From the cell containing the given text, extract its center point as [x, y] coordinate. 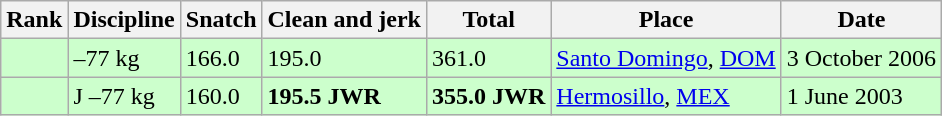
Rank [34, 20]
195.0 [344, 58]
Hermosillo, MEX [666, 96]
1 June 2003 [861, 96]
Total [488, 20]
Date [861, 20]
Clean and jerk [344, 20]
361.0 [488, 58]
Santo Domingo, DOM [666, 58]
355.0 JWR [488, 96]
195.5 JWR [344, 96]
160.0 [221, 96]
Snatch [221, 20]
Discipline [124, 20]
Place [666, 20]
–77 kg [124, 58]
J –77 kg [124, 96]
3 October 2006 [861, 58]
166.0 [221, 58]
